Return [X, Y] of the center of cell containing provided text 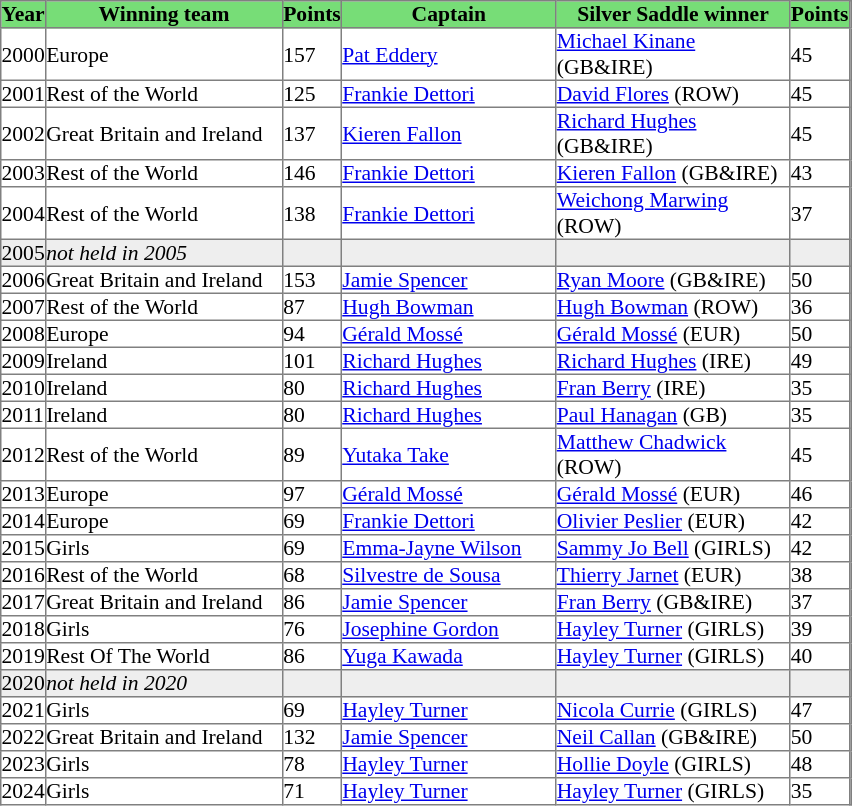
87 [312, 306]
Rest Of The World [164, 656]
Richard Hughes (GB&IRE) [673, 133]
2014 [24, 522]
Yuga Kawada [449, 656]
Winning team [164, 14]
2006 [24, 280]
Nicola Currie (GIRLS) [673, 710]
76 [312, 630]
Fran Berry (GB&IRE) [673, 602]
Fran Berry (IRE) [673, 388]
153 [312, 280]
2015 [24, 548]
2013 [24, 494]
2024 [24, 792]
David Flores (ROW) [673, 94]
Paul Hanagan (GB) [673, 414]
2017 [24, 602]
157 [312, 54]
Silvestre de Sousa [449, 576]
Josephine Gordon [449, 630]
Kieren Fallon [449, 133]
2004 [24, 213]
2005 [24, 252]
46 [820, 494]
Silver Saddle winner [673, 14]
Matthew Chadwick (ROW) [673, 454]
146 [312, 174]
94 [312, 334]
39 [820, 630]
89 [312, 454]
Hugh Bowman (ROW) [673, 306]
2012 [24, 454]
2009 [24, 360]
97 [312, 494]
Richard Hughes (IRE) [673, 360]
2007 [24, 306]
2010 [24, 388]
71 [312, 792]
Captain [449, 14]
101 [312, 360]
Michael Kinane (GB&IRE) [673, 54]
125 [312, 94]
2000 [24, 54]
Neil Callan (GB&IRE) [673, 738]
38 [820, 576]
not held in 2020 [164, 684]
138 [312, 213]
2021 [24, 710]
2023 [24, 764]
Sammy Jo Bell (GIRLS) [673, 548]
2019 [24, 656]
Olivier Peslier (EUR) [673, 522]
Ryan Moore (GB&IRE) [673, 280]
78 [312, 764]
Kieren Fallon (GB&IRE) [673, 174]
47 [820, 710]
49 [820, 360]
Emma-Jayne Wilson [449, 548]
2018 [24, 630]
Yutaka Take [449, 454]
2020 [24, 684]
2003 [24, 174]
48 [820, 764]
not held in 2005 [164, 252]
2001 [24, 94]
Thierry Jarnet (EUR) [673, 576]
Weichong Marwing (ROW) [673, 213]
Hollie Doyle (GIRLS) [673, 764]
132 [312, 738]
2008 [24, 334]
Year [24, 14]
2002 [24, 133]
137 [312, 133]
43 [820, 174]
36 [820, 306]
2022 [24, 738]
2016 [24, 576]
40 [820, 656]
Hugh Bowman [449, 306]
68 [312, 576]
2011 [24, 414]
Pat Eddery [449, 54]
